Scan for the cell matching the given text and deliver its (X, Y) coordinate at center. 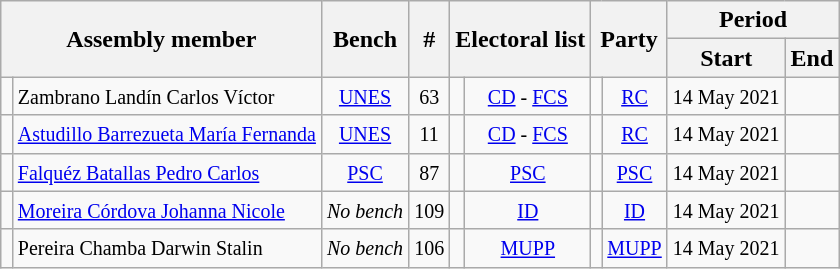
Electoral list (520, 39)
106 (430, 248)
Party (630, 39)
Zambrano Landín Carlos Víctor (166, 96)
Pereira Chamba Darwin Stalin (166, 248)
End (812, 58)
Period (752, 20)
# (430, 39)
Start (726, 58)
Falquéz Batallas Pedro Carlos (166, 172)
Astudillo Barrezueta María Fernanda (166, 134)
87 (430, 172)
Bench (364, 39)
Assembly member (161, 39)
109 (430, 210)
Moreira Córdova Johanna Nicole (166, 210)
63 (430, 96)
11 (430, 134)
